Locate the cell with the specified text and output its [x, y] center coordinate. 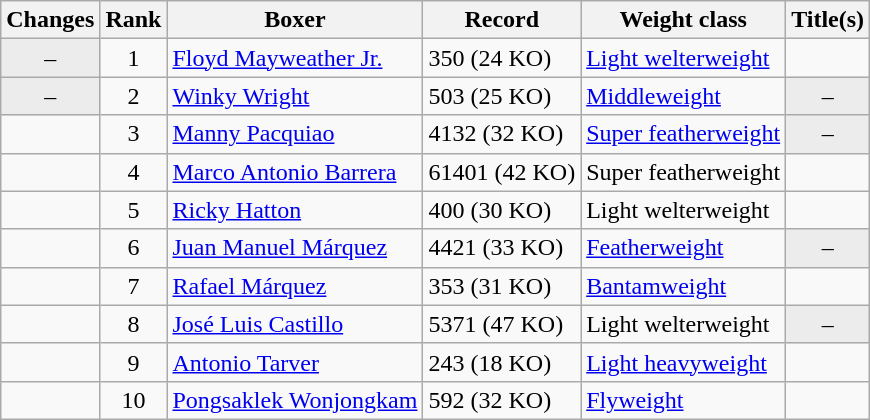
Rank [134, 20]
7 [134, 286]
Floyd Mayweather Jr. [295, 58]
353 (31 KO) [502, 286]
Changes [50, 20]
4132 (32 KO) [502, 134]
10 [134, 400]
Juan Manuel Márquez [295, 248]
José Luis Castillo [295, 324]
Record [502, 20]
Title(s) [828, 20]
592 (32 KO) [502, 400]
61401 (42 KO) [502, 172]
243 (18 KO) [502, 362]
6 [134, 248]
400 (30 KO) [502, 210]
Antonio Tarver [295, 362]
Winky Wright [295, 96]
2 [134, 96]
Featherweight [684, 248]
Flyweight [684, 400]
5 [134, 210]
Weight class [684, 20]
Boxer [295, 20]
Light heavyweight [684, 362]
Ricky Hatton [295, 210]
4421 (33 KO) [502, 248]
350 (24 KO) [502, 58]
1 [134, 58]
Pongsaklek Wonjongkam [295, 400]
503 (25 KO) [502, 96]
Manny Pacquiao [295, 134]
9 [134, 362]
Bantamweight [684, 286]
Middleweight [684, 96]
5371 (47 KO) [502, 324]
3 [134, 134]
8 [134, 324]
Rafael Márquez [295, 286]
4 [134, 172]
Marco Antonio Barrera [295, 172]
